Determine the [x, y] coordinate at the center of the cell enclosing the given text.  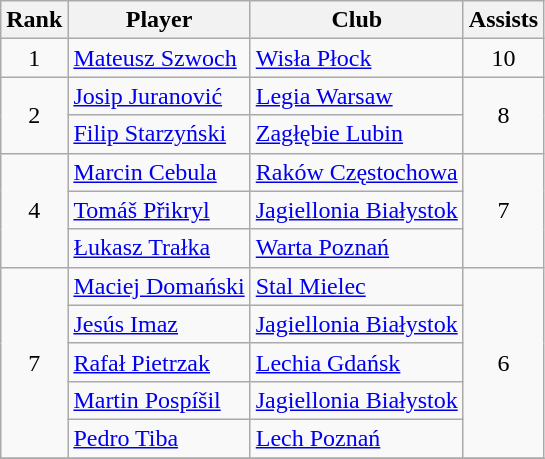
Rank [34, 20]
Jesús Imaz [159, 324]
Lech Poznań [356, 438]
2 [34, 115]
8 [503, 115]
Martin Pospíšil [159, 400]
Lechia Gdańsk [356, 362]
Josip Juranović [159, 96]
Assists [503, 20]
Raków Częstochowa [356, 172]
Warta Poznań [356, 248]
Mateusz Szwoch [159, 58]
10 [503, 58]
1 [34, 58]
Stal Mielec [356, 286]
Legia Warsaw [356, 96]
Filip Starzyński [159, 134]
Tomáš Přikryl [159, 210]
Zagłębie Lubin [356, 134]
Łukasz Trałka [159, 248]
Club [356, 20]
Marcin Cebula [159, 172]
Wisła Płock [356, 58]
Player [159, 20]
Maciej Domański [159, 286]
6 [503, 362]
Rafał Pietrzak [159, 362]
Pedro Tiba [159, 438]
4 [34, 210]
